From the cell containing the given text, extract its center point as (X, Y) coordinate. 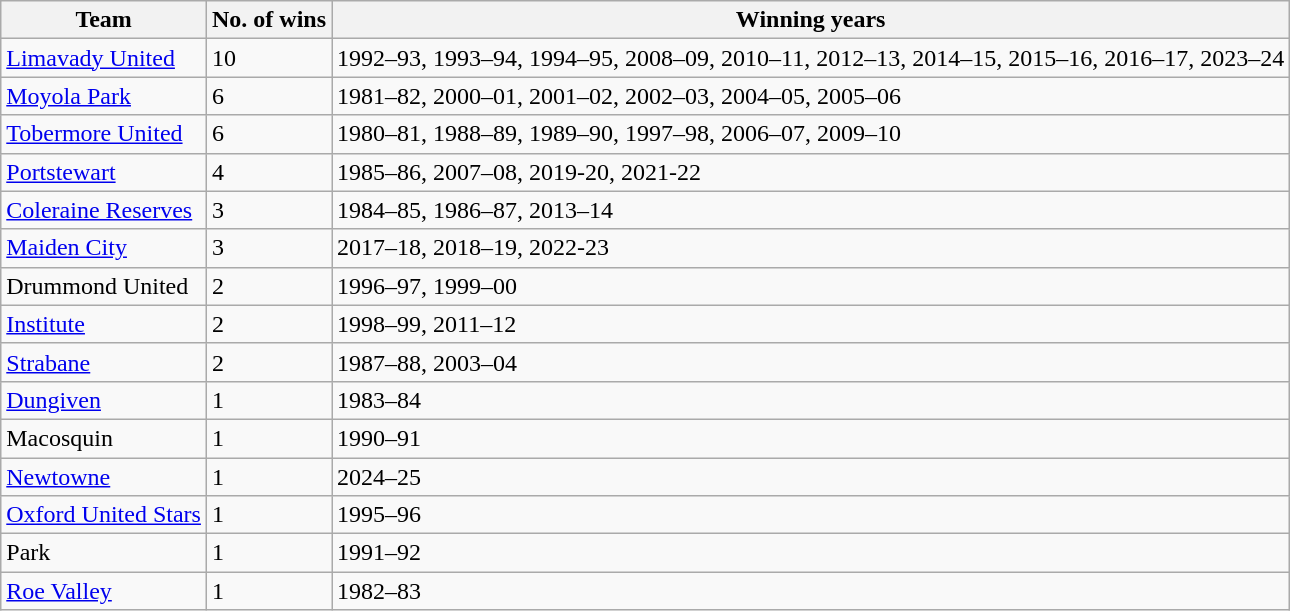
Maiden City (104, 248)
Tobermore United (104, 134)
Drummond United (104, 286)
2017–18, 2018–19, 2022-23 (811, 248)
1982–83 (811, 591)
1990–91 (811, 438)
1996–97, 1999–00 (811, 286)
1995–96 (811, 515)
Institute (104, 324)
1992–93, 1993–94, 1994–95, 2008–09, 2010–11, 2012–13, 2014–15, 2015–16, 2016–17, 2023–24 (811, 58)
1984–85, 1986–87, 2013–14 (811, 210)
1985–86, 2007–08, 2019-20, 2021-22 (811, 172)
No. of wins (268, 20)
Oxford United Stars (104, 515)
Team (104, 20)
1981–82, 2000–01, 2001–02, 2002–03, 2004–05, 2005–06 (811, 96)
Strabane (104, 362)
4 (268, 172)
10 (268, 58)
Winning years (811, 20)
Roe Valley (104, 591)
Limavady United (104, 58)
1983–84 (811, 400)
Coleraine Reserves (104, 210)
Portstewart (104, 172)
Macosquin (104, 438)
Newtowne (104, 477)
1991–92 (811, 553)
2024–25 (811, 477)
1987–88, 2003–04 (811, 362)
Dungiven (104, 400)
Moyola Park (104, 96)
1998–99, 2011–12 (811, 324)
1980–81, 1988–89, 1989–90, 1997–98, 2006–07, 2009–10 (811, 134)
Park (104, 553)
